Identify which cell holds the provided text, then report its (x, y) central coordinate. 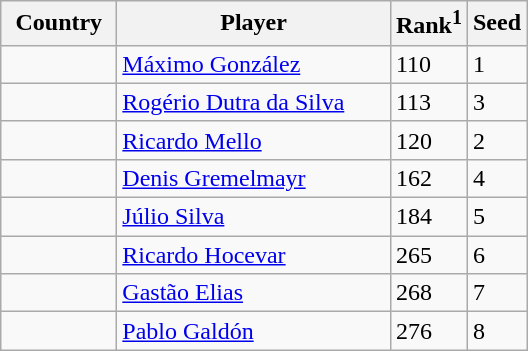
5 (496, 217)
Ricardo Mello (254, 140)
Rogério Dutra da Silva (254, 102)
Pablo Galdón (254, 331)
162 (428, 178)
113 (428, 102)
Júlio Silva (254, 217)
276 (428, 331)
110 (428, 64)
6 (496, 255)
120 (428, 140)
Rank1 (428, 24)
184 (428, 217)
4 (496, 178)
Máximo González (254, 64)
Country (59, 24)
268 (428, 293)
Seed (496, 24)
Ricardo Hocevar (254, 255)
7 (496, 293)
3 (496, 102)
Player (254, 24)
265 (428, 255)
Gastão Elias (254, 293)
8 (496, 331)
2 (496, 140)
1 (496, 64)
Denis Gremelmayr (254, 178)
